For the text-containing cell, return its midpoint in [X, Y] coordinate format. 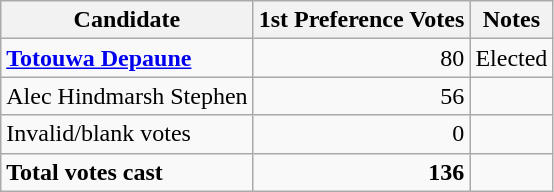
80 [362, 58]
Notes [512, 20]
Totouwa Depaune [127, 58]
0 [362, 134]
56 [362, 96]
Alec Hindmarsh Stephen [127, 96]
Elected [512, 58]
Candidate [127, 20]
1st Preference Votes [362, 20]
Total votes cast [127, 172]
136 [362, 172]
Invalid/blank votes [127, 134]
